Identify which cell holds the provided text, then report its (x, y) central coordinate. 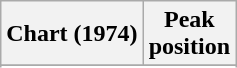
Peakposition (189, 34)
Chart (1974) (72, 34)
